Identify which cell holds the provided text, then report its (x, y) central coordinate. 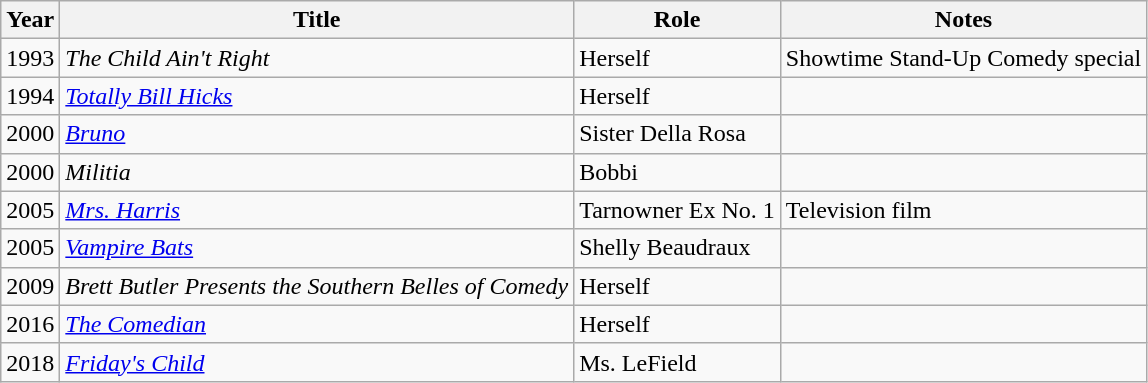
The Child Ain't Right (317, 58)
1994 (30, 96)
Bruno (317, 134)
2009 (30, 286)
Notes (963, 20)
2016 (30, 324)
Shelly Beaudraux (678, 248)
Vampire Bats (317, 248)
Role (678, 20)
Year (30, 20)
Friday's Child (317, 362)
Showtime Stand-Up Comedy special (963, 58)
The Comedian (317, 324)
Television film (963, 210)
Mrs. Harris (317, 210)
Tarnowner Ex No. 1 (678, 210)
Bobbi (678, 172)
Title (317, 20)
2018 (30, 362)
Ms. LeField (678, 362)
Sister Della Rosa (678, 134)
Brett Butler Presents the Southern Belles of Comedy (317, 286)
Militia (317, 172)
1993 (30, 58)
Totally Bill Hicks (317, 96)
